Search for the cell housing the specified text and yield its [X, Y] center coordinate. 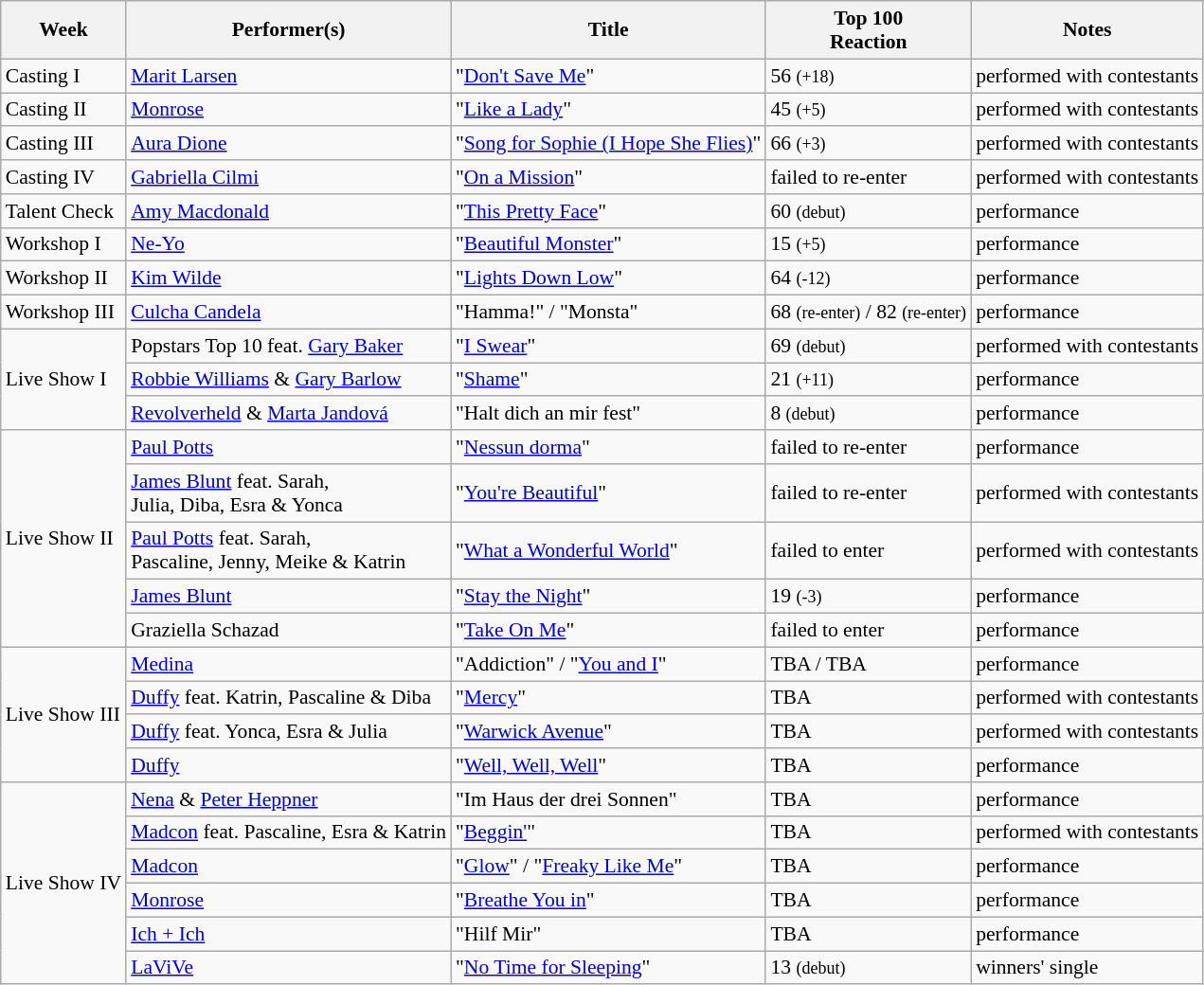
Gabriella Cilmi [288, 177]
"Lights Down Low" [608, 278]
69 (debut) [868, 346]
"Beggin'" [608, 833]
"Halt dich an mir fest" [608, 414]
Live Show II [63, 538]
"I Swear" [608, 346]
Kim Wilde [288, 278]
68 (re-enter) / 82 (re-enter) [868, 313]
Duffy feat. Yonca, Esra & Julia [288, 732]
56 (+18) [868, 76]
"Breathe You in" [608, 901]
Workshop III [63, 313]
Top 100Reaction [868, 30]
Madcon feat. Pascaline, Esra & Katrin [288, 833]
21 (+11) [868, 380]
"On a Mission" [608, 177]
Casting II [63, 110]
45 (+5) [868, 110]
13 (debut) [868, 968]
"You're Beautiful" [608, 492]
Aura Dione [288, 144]
Nena & Peter Heppner [288, 799]
Ne-Yo [288, 244]
"Take On Me" [608, 631]
Casting III [63, 144]
Casting I [63, 76]
TBA / TBA [868, 664]
Culcha Candela [288, 313]
Graziella Schazad [288, 631]
"What a Wonderful World" [608, 551]
Ich + Ich [288, 934]
Madcon [288, 867]
19 (-3) [868, 597]
Medina [288, 664]
James Blunt [288, 597]
"Well, Well, Well" [608, 765]
LaViVe [288, 968]
"Like a Lady" [608, 110]
Live Show I [63, 379]
60 (debut) [868, 211]
Week [63, 30]
8 (debut) [868, 414]
Live Show IV [63, 884]
64 (-12) [868, 278]
Marit Larsen [288, 76]
"Mercy" [608, 698]
Paul Potts [288, 447]
Robbie Williams & Gary Barlow [288, 380]
"No Time for Sleeping" [608, 968]
15 (+5) [868, 244]
Live Show III [63, 714]
"Addiction" / "You and I" [608, 664]
Title [608, 30]
Duffy [288, 765]
"Beautiful Monster" [608, 244]
James Blunt feat. Sarah, Julia, Diba, Esra & Yonca [288, 492]
Casting IV [63, 177]
"Hamma!" / "Monsta" [608, 313]
Workshop I [63, 244]
"Glow" / "Freaky Like Me" [608, 867]
Popstars Top 10 feat. Gary Baker [288, 346]
Workshop II [63, 278]
"Don't Save Me" [608, 76]
"Im Haus der drei Sonnen" [608, 799]
Notes [1087, 30]
Performer(s) [288, 30]
Paul Potts feat. Sarah, Pascaline, Jenny, Meike & Katrin [288, 551]
"Song for Sophie (I Hope She Flies)" [608, 144]
"Shame" [608, 380]
Revolverheld & Marta Jandová [288, 414]
Talent Check [63, 211]
Duffy feat. Katrin, Pascaline & Diba [288, 698]
"Hilf Mir" [608, 934]
"Stay the Night" [608, 597]
66 (+3) [868, 144]
"Nessun dorma" [608, 447]
"Warwick Avenue" [608, 732]
Amy Macdonald [288, 211]
"This Pretty Face" [608, 211]
winners' single [1087, 968]
